Search for the cell housing the specified text and yield its [X, Y] center coordinate. 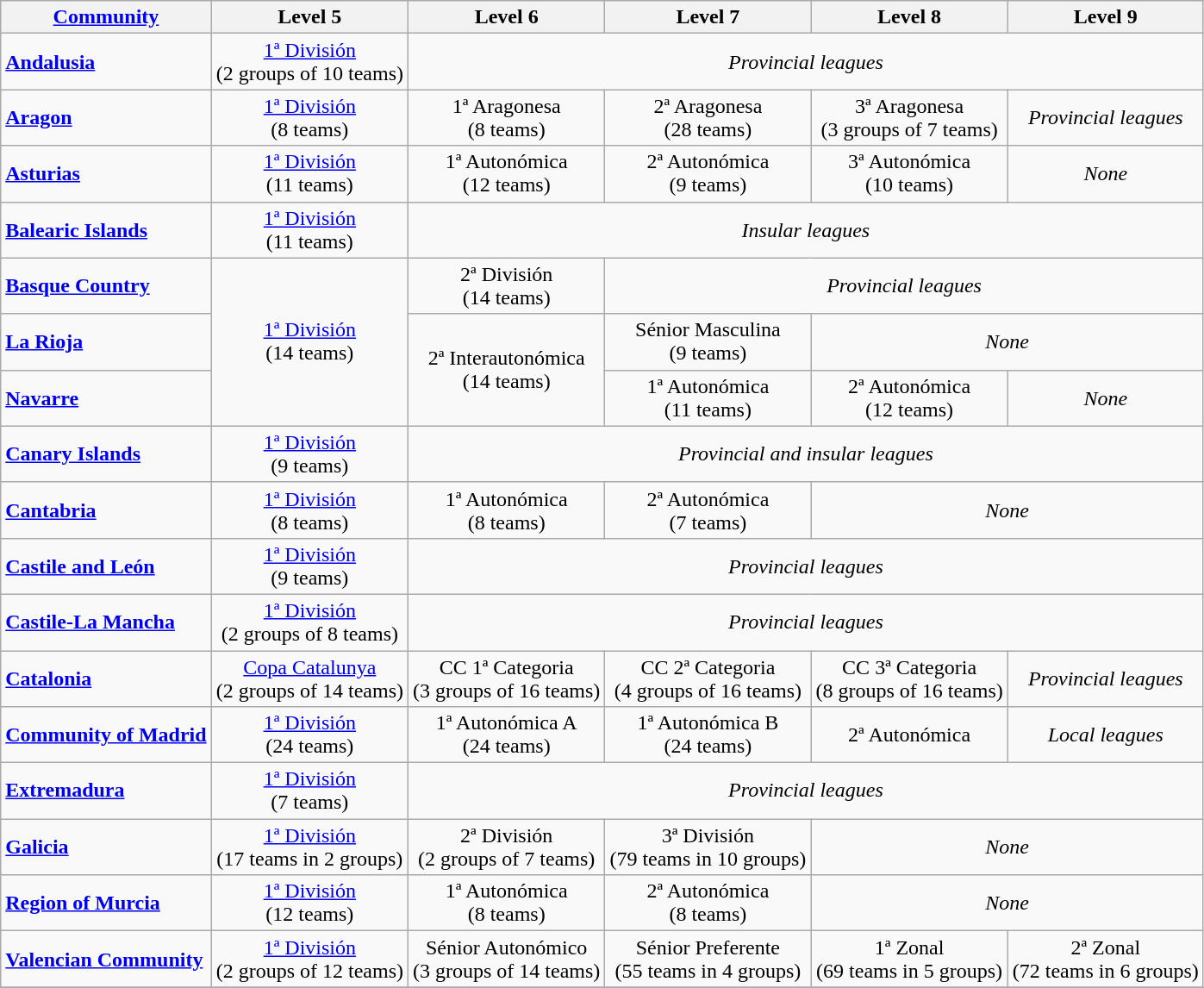
Level 8 [909, 17]
CC 2ª Categoria(4 groups of 16 teams) [708, 678]
2ª Autonómica(9 teams) [708, 174]
Castile and León [106, 566]
1ª División(7 teams) [309, 791]
2ª Aragonesa(28 teams) [708, 117]
1ª Autonómica(12 teams) [507, 174]
1ª División(14 teams) [309, 341]
Local leagues [1105, 735]
Castile-La Mancha [106, 622]
Level 6 [507, 17]
Balearic Islands [106, 229]
2ª Autonómica(7 teams) [708, 510]
Sénior Masculina(9 teams) [708, 341]
Level 5 [309, 17]
Basque Country [106, 286]
Level 7 [708, 17]
2ª División(2 groups of 7 teams) [507, 847]
1ª División(17 teams in 2 groups) [309, 847]
Catalonia [106, 678]
Community [106, 17]
CC 1ª Categoria(3 groups of 16 teams) [507, 678]
Insular leagues [807, 229]
1ª División(12 teams) [309, 904]
2ª División(14 teams) [507, 286]
Sénior Preferente(55 teams in 4 groups) [708, 959]
1ª Aragonesa(8 teams) [507, 117]
Andalusia [106, 62]
1ª División(24 teams) [309, 735]
1ª Autonómica B(24 teams) [708, 735]
Cantabria [106, 510]
1ª Zonal(69 teams in 5 groups) [909, 959]
Navarre [106, 398]
3ª Aragonesa(3 groups of 7 teams) [909, 117]
2ª Autonómica [909, 735]
Provincial and insular leagues [807, 453]
Copa Catalunya(2 groups of 14 teams) [309, 678]
1ª División(2 groups of 8 teams) [309, 622]
3ª Autonómica(10 teams) [909, 174]
3ª División(79 teams in 10 groups) [708, 847]
La Rioja [106, 341]
1ª Autonómica(11 teams) [708, 398]
Extremadura [106, 791]
Valencian Community [106, 959]
1ª Autonómica A(24 teams) [507, 735]
1ª División(2 groups of 10 teams) [309, 62]
Community of Madrid [106, 735]
Asturias [106, 174]
1ª División(2 groups of 12 teams) [309, 959]
Galicia [106, 847]
CC 3ª Categoria(8 groups of 16 teams) [909, 678]
Sénior Autonómico(3 groups of 14 teams) [507, 959]
Aragon [106, 117]
Level 9 [1105, 17]
2ª Zonal(72 teams in 6 groups) [1105, 959]
2ª Autonómica(8 teams) [708, 904]
2ª Interautonómica(14 teams) [507, 370]
Canary Islands [106, 453]
Region of Murcia [106, 904]
2ª Autonómica(12 teams) [909, 398]
